Output the (X, Y) coordinate of the center of the cell containing the given text.  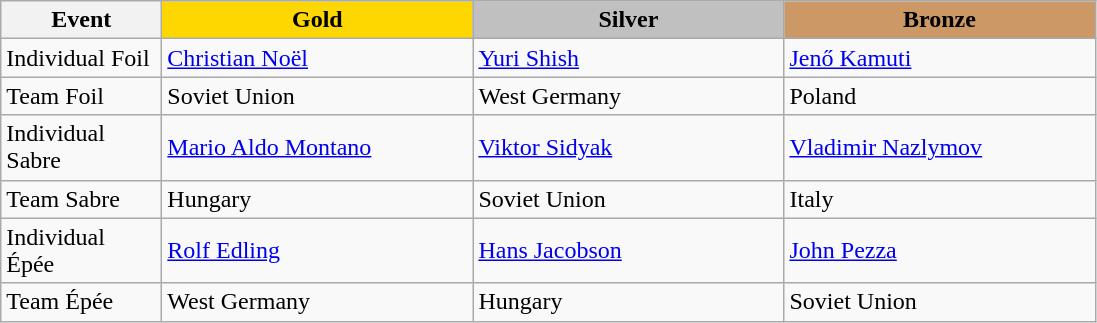
Vladimir Nazlymov (940, 148)
Individual Sabre (82, 148)
Christian Noël (318, 58)
Gold (318, 20)
Jenő Kamuti (940, 58)
Hans Jacobson (628, 250)
Individual Épée (82, 250)
Team Épée (82, 302)
Event (82, 20)
Rolf Edling (318, 250)
Individual Foil (82, 58)
Poland (940, 96)
Italy (940, 199)
Team Sabre (82, 199)
Bronze (940, 20)
Mario Aldo Montano (318, 148)
Yuri Shish (628, 58)
Viktor Sidyak (628, 148)
Silver (628, 20)
Team Foil (82, 96)
John Pezza (940, 250)
